From the cell containing the given text, extract its center point as [X, Y] coordinate. 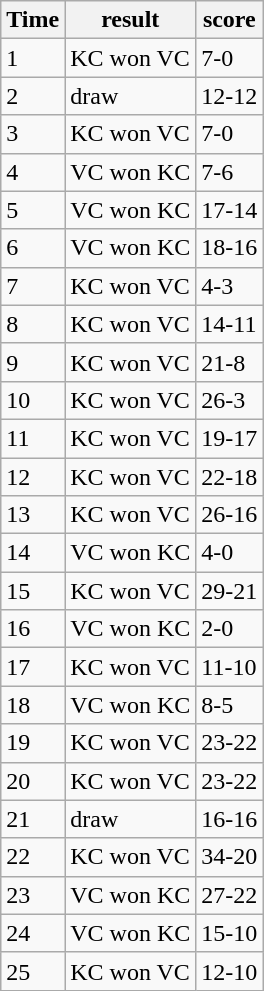
16-16 [230, 819]
Time [33, 20]
19-17 [230, 438]
4-0 [230, 553]
22 [33, 857]
21-8 [230, 362]
score [230, 20]
4-3 [230, 286]
19 [33, 743]
27-22 [230, 895]
34-20 [230, 857]
24 [33, 933]
21 [33, 819]
12-12 [230, 96]
8 [33, 324]
2-0 [230, 629]
13 [33, 515]
11-10 [230, 667]
8-5 [230, 705]
15-10 [230, 933]
2 [33, 96]
17-14 [230, 210]
15 [33, 591]
result [130, 20]
14-11 [230, 324]
12-10 [230, 971]
5 [33, 210]
7 [33, 286]
6 [33, 248]
22-18 [230, 477]
7-6 [230, 172]
26-3 [230, 400]
20 [33, 781]
3 [33, 134]
16 [33, 629]
25 [33, 971]
1 [33, 58]
10 [33, 400]
17 [33, 667]
18 [33, 705]
14 [33, 553]
12 [33, 477]
4 [33, 172]
9 [33, 362]
23 [33, 895]
18-16 [230, 248]
29-21 [230, 591]
26-16 [230, 515]
11 [33, 438]
